Scan for the cell matching the given text and deliver its (x, y) coordinate at center. 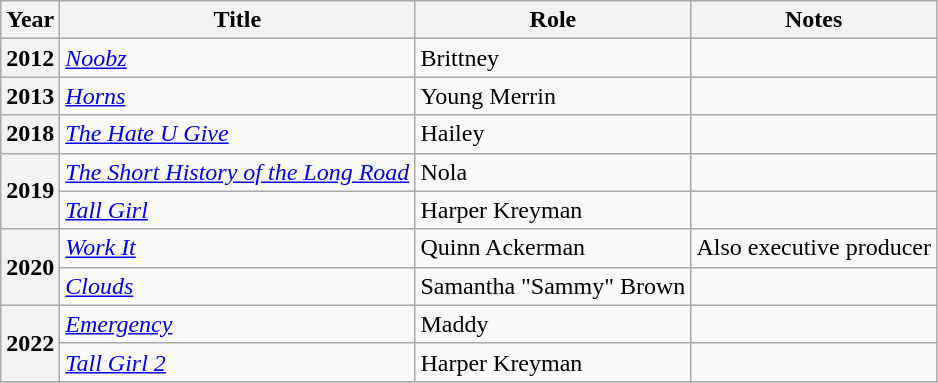
Young Merrin (553, 96)
Also executive producer (814, 248)
2013 (30, 96)
2020 (30, 267)
Work It (238, 248)
2018 (30, 134)
Brittney (553, 58)
Notes (814, 20)
The Hate U Give (238, 134)
Noobz (238, 58)
2019 (30, 191)
Maddy (553, 324)
Tall Girl (238, 210)
Nola (553, 172)
Tall Girl 2 (238, 362)
Emergency (238, 324)
2022 (30, 343)
Quinn Ackerman (553, 248)
Year (30, 20)
Horns (238, 96)
2012 (30, 58)
Hailey (553, 134)
The Short History of the Long Road (238, 172)
Title (238, 20)
Role (553, 20)
Samantha "Sammy" Brown (553, 286)
Clouds (238, 286)
